For the text-containing cell, return its midpoint in (X, Y) coordinate format. 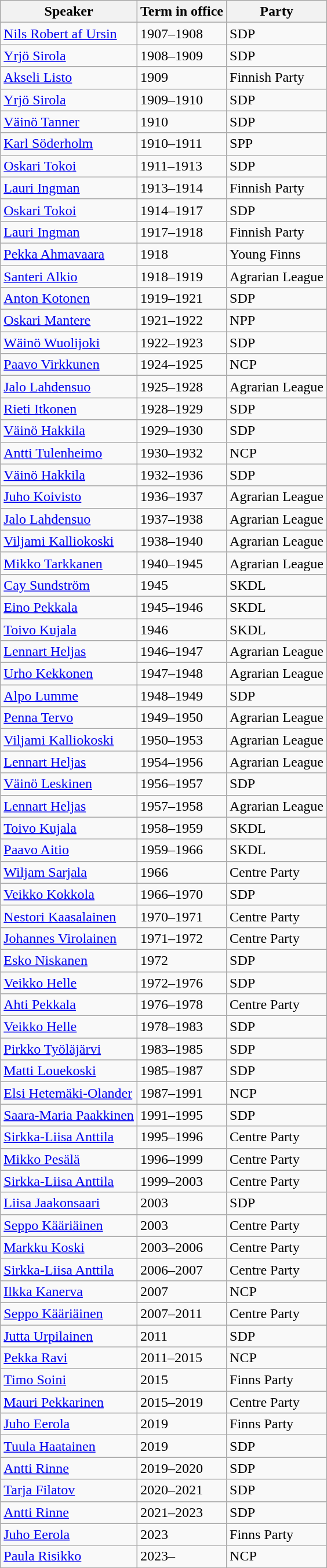
1978–1983 (181, 1027)
1922–1923 (181, 343)
1972 (181, 960)
2015–2019 (181, 1402)
Liisa Jaakonsaari (69, 1203)
2011–2015 (181, 1358)
2011 (181, 1335)
1966–1970 (181, 894)
2023 (181, 1534)
1983–1985 (181, 1049)
1950–1953 (181, 740)
1959–1966 (181, 850)
1945–1946 (181, 607)
Mikko Tarkkanen (69, 563)
1917–1918 (181, 232)
Ilkka Kanerva (69, 1291)
1999–2003 (181, 1181)
Paula Risikko (69, 1556)
Oskari Mantere (69, 321)
1918–1919 (181, 277)
1947–1948 (181, 674)
2006–2007 (181, 1269)
Väinö Leskinen (69, 784)
1966 (181, 872)
1907–1908 (181, 34)
2003–2006 (181, 1247)
1918 (181, 254)
Ahti Pekkala (69, 1005)
1909 (181, 78)
1958–1959 (181, 828)
1924–1925 (181, 365)
Eino Pekkala (69, 607)
Paavo Virkkunen (69, 365)
1910–1911 (181, 144)
1945 (181, 585)
1996–1999 (181, 1159)
1921–1922 (181, 321)
Mikko Pesälä (69, 1159)
Alpo Lumme (69, 696)
1976–1978 (181, 1005)
Karl Söderholm (69, 144)
1919–1921 (181, 299)
Speaker (69, 12)
Matti Louekoski (69, 1071)
Elsi Hetemäki-Olander (69, 1093)
Tarja Filatov (69, 1490)
Akseli Listo (69, 78)
1938–1940 (181, 541)
1970–1971 (181, 916)
1949–1950 (181, 718)
Nils Robert af Ursin (69, 34)
Nestori Kaasalainen (69, 916)
Timo Soini (69, 1380)
1928–1929 (181, 409)
1987–1991 (181, 1093)
1932–1936 (181, 475)
Markku Koski (69, 1247)
1946–1947 (181, 652)
Esko Niskanen (69, 960)
2023– (181, 1556)
Young Finns (277, 254)
2019–2020 (181, 1468)
1991–1995 (181, 1115)
2007 (181, 1291)
Rieti Itkonen (69, 409)
1946 (181, 629)
SPP (277, 144)
Anton Kotonen (69, 299)
1929–1930 (181, 431)
Juho Koivisto (69, 497)
1914–1917 (181, 210)
Jutta Urpilainen (69, 1335)
1940–1945 (181, 563)
1937–1938 (181, 519)
Saara-Maria Paakkinen (69, 1115)
Mauri Pekkarinen (69, 1402)
1911–1913 (181, 166)
1954–1956 (181, 762)
1930–1932 (181, 453)
Pirkko Työläjärvi (69, 1049)
Tuula Haatainen (69, 1446)
1908–1909 (181, 56)
1995–1996 (181, 1137)
Pekka Ahmavaara (69, 254)
Pekka Ravi (69, 1358)
Antti Tulenheimo (69, 453)
Wiljam Sarjala (69, 872)
Term in office (181, 12)
1956–1957 (181, 784)
1971–1972 (181, 938)
2021–2023 (181, 1512)
Santeri Alkio (69, 277)
NPP (277, 321)
Väinö Tanner (69, 122)
1957–1958 (181, 806)
Johannes Virolainen (69, 938)
2020–2021 (181, 1490)
1936–1937 (181, 497)
Paavo Aitio (69, 850)
Cay Sundström (69, 585)
1925–1928 (181, 387)
2007–2011 (181, 1313)
1948–1949 (181, 696)
1985–1987 (181, 1071)
Urho Kekkonen (69, 674)
Penna Tervo (69, 718)
1910 (181, 122)
2015 (181, 1380)
1913–1914 (181, 188)
1972–1976 (181, 983)
1909–1910 (181, 100)
Wäinö Wuolijoki (69, 343)
Veikko Kokkola (69, 894)
Party (277, 12)
